From the cell containing the given text, extract its center point as (X, Y) coordinate. 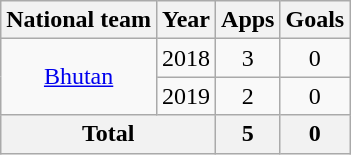
3 (248, 58)
Apps (248, 20)
5 (248, 134)
National team (79, 20)
Goals (315, 20)
2 (248, 96)
Total (108, 134)
Bhutan (79, 77)
2019 (186, 96)
2018 (186, 58)
Year (186, 20)
